Identify which cell holds the provided text, then report its [x, y] central coordinate. 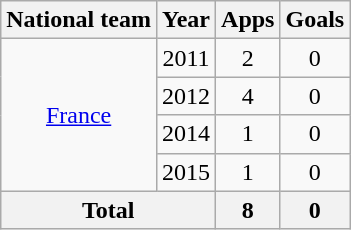
France [79, 115]
8 [248, 210]
2011 [186, 58]
Total [108, 210]
National team [79, 20]
4 [248, 96]
2014 [186, 134]
Goals [315, 20]
2012 [186, 96]
Apps [248, 20]
2015 [186, 172]
2 [248, 58]
Year [186, 20]
